Find where the given text appears and provide that cell's center as [X, Y] coordinate. 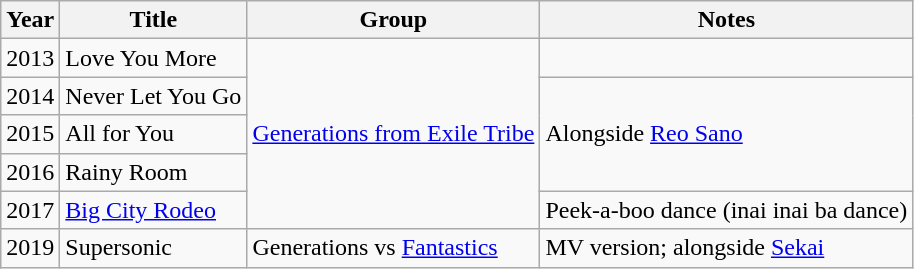
Group [394, 20]
Supersonic [154, 248]
Love You More [154, 58]
Notes [726, 20]
All for You [154, 134]
2015 [30, 134]
Year [30, 20]
Alongside Reo Sano [726, 134]
Never Let You Go [154, 96]
2016 [30, 172]
2019 [30, 248]
Big City Rodeo [154, 210]
Rainy Room [154, 172]
2014 [30, 96]
2017 [30, 210]
Generations vs Fantastics [394, 248]
Peek-a-boo dance (inai inai ba dance) [726, 210]
2013 [30, 58]
Generations from Exile Tribe [394, 134]
Title [154, 20]
MV version; alongside Sekai [726, 248]
